Determine the (X, Y) coordinate at the center of the cell enclosing the given text.  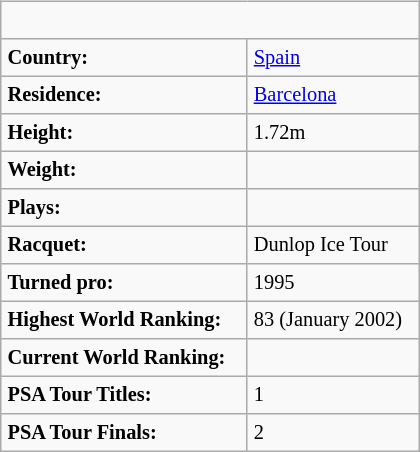
1 (333, 395)
Height: (124, 132)
Spain (333, 57)
Country: (124, 57)
Turned pro: (124, 282)
PSA Tour Titles: (124, 395)
Plays: (124, 207)
Highest World Ranking: (124, 320)
PSA Tour Finals: (124, 432)
Weight: (124, 170)
83 (January 2002) (333, 320)
1995 (333, 282)
Dunlop Ice Tour (333, 245)
Barcelona (333, 95)
Current World Ranking: (124, 357)
2 (333, 432)
Racquet: (124, 245)
Residence: (124, 95)
1.72m (333, 132)
